Return the [x, y] coordinate for the center point of the cell that contains the specified text.  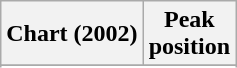
Peakposition [189, 34]
Chart (2002) [72, 34]
